Provide the [X, Y] coordinate of the cell's center where the given text is located.  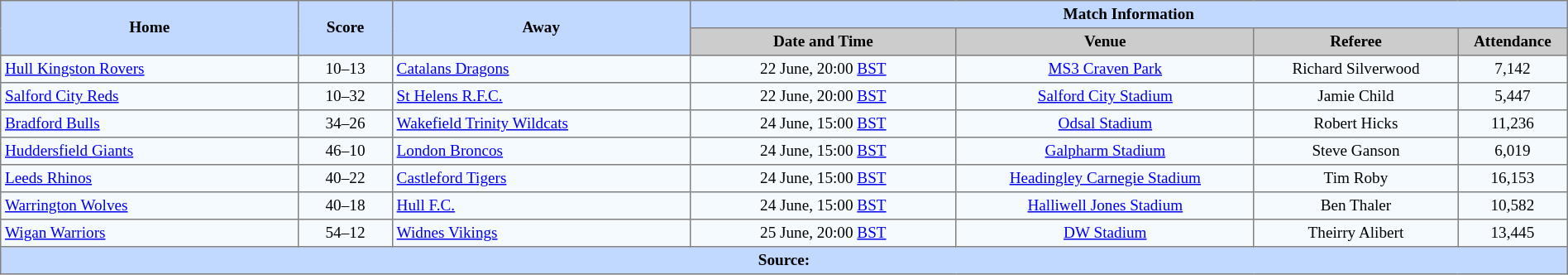
Source: [784, 260]
Widnes Vikings [541, 234]
Wakefield Trinity Wildcats [541, 124]
16,153 [1513, 179]
10,582 [1513, 205]
Hull F.C. [541, 205]
25 June, 20:00 BST [823, 234]
Match Information [1128, 15]
DW Stadium [1105, 234]
Catalans Dragons [541, 70]
Warrington Wolves [150, 205]
40–22 [346, 179]
Jamie Child [1355, 96]
Venue [1105, 41]
Huddersfield Giants [150, 151]
MS3 Craven Park [1105, 70]
5,447 [1513, 96]
Robert Hicks [1355, 124]
10–13 [346, 70]
Tim Roby [1355, 179]
Referee [1355, 41]
Score [346, 28]
54–12 [346, 234]
Hull Kingston Rovers [150, 70]
11,236 [1513, 124]
Ben Thaler [1355, 205]
34–26 [346, 124]
Attendance [1513, 41]
10–32 [346, 96]
Salford City Reds [150, 96]
46–10 [346, 151]
Richard Silverwood [1355, 70]
13,445 [1513, 234]
Headingley Carnegie Stadium [1105, 179]
Odsal Stadium [1105, 124]
7,142 [1513, 70]
Bradford Bulls [150, 124]
Home [150, 28]
Halliwell Jones Stadium [1105, 205]
Away [541, 28]
St Helens R.F.C. [541, 96]
Wigan Warriors [150, 234]
40–18 [346, 205]
Castleford Tigers [541, 179]
Date and Time [823, 41]
Galpharm Stadium [1105, 151]
Theirry Alibert [1355, 234]
London Broncos [541, 151]
Leeds Rhinos [150, 179]
6,019 [1513, 151]
Steve Ganson [1355, 151]
Salford City Stadium [1105, 96]
